Search for the cell housing the specified text and yield its [x, y] center coordinate. 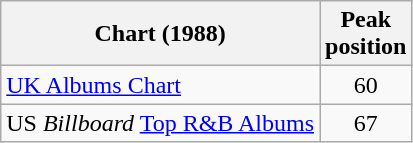
Chart (1988) [160, 34]
67 [366, 123]
Peakposition [366, 34]
US Billboard Top R&B Albums [160, 123]
UK Albums Chart [160, 85]
60 [366, 85]
